Find where the given text appears and provide that cell's center as (X, Y) coordinate. 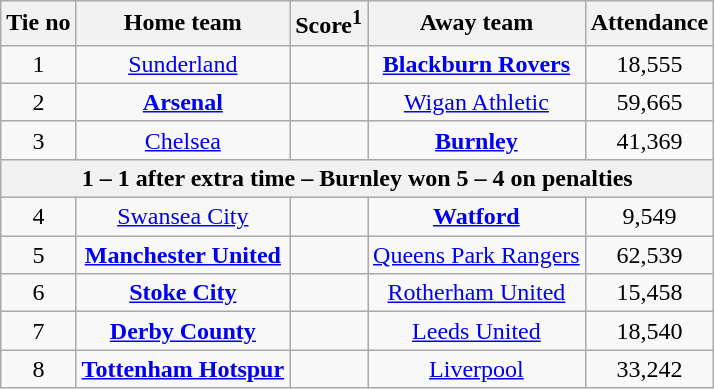
Swansea City (183, 217)
Chelsea (183, 140)
Home team (183, 24)
Derby County (183, 331)
18,555 (649, 64)
Attendance (649, 24)
1 (38, 64)
9,549 (649, 217)
8 (38, 369)
Stoke City (183, 293)
33,242 (649, 369)
Blackburn Rovers (477, 64)
Watford (477, 217)
Wigan Athletic (477, 102)
7 (38, 331)
Score1 (329, 24)
Rotherham United (477, 293)
2 (38, 102)
Queens Park Rangers (477, 255)
3 (38, 140)
15,458 (649, 293)
Away team (477, 24)
4 (38, 217)
62,539 (649, 255)
Leeds United (477, 331)
Burnley (477, 140)
Tie no (38, 24)
Tottenham Hotspur (183, 369)
Arsenal (183, 102)
1 – 1 after extra time – Burnley won 5 – 4 on penalties (358, 178)
5 (38, 255)
Manchester United (183, 255)
6 (38, 293)
Liverpool (477, 369)
41,369 (649, 140)
Sunderland (183, 64)
18,540 (649, 331)
59,665 (649, 102)
